Detect which cell encompasses the target text, then output its (X, Y) center coordinate. 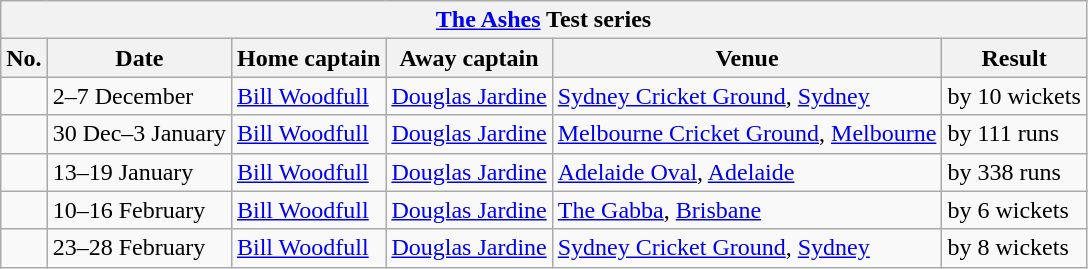
by 338 runs (1014, 172)
Venue (747, 58)
10–16 February (139, 210)
Date (139, 58)
Home captain (308, 58)
by 111 runs (1014, 134)
Away captain (469, 58)
by 6 wickets (1014, 210)
30 Dec–3 January (139, 134)
Result (1014, 58)
Adelaide Oval, Adelaide (747, 172)
Melbourne Cricket Ground, Melbourne (747, 134)
by 10 wickets (1014, 96)
23–28 February (139, 248)
by 8 wickets (1014, 248)
The Ashes Test series (544, 20)
No. (24, 58)
The Gabba, Brisbane (747, 210)
2–7 December (139, 96)
13–19 January (139, 172)
